Return [X, Y] of the center of cell containing provided text 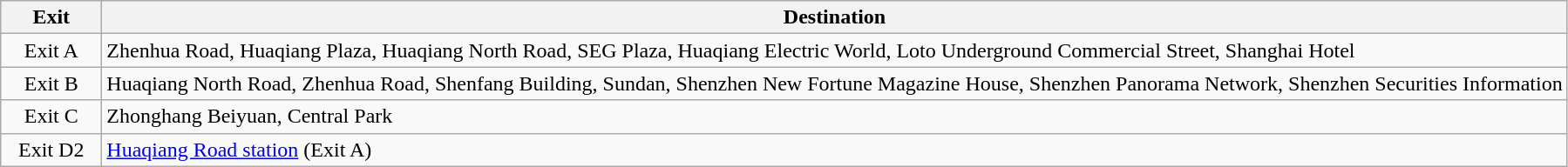
Exit A [51, 50]
Destination [835, 17]
Exit B [51, 83]
Zhonghang Beiyuan, Central Park [835, 117]
Exit D2 [51, 150]
Huaqiang Road station (Exit A) [835, 150]
Exit C [51, 117]
Zhenhua Road, Huaqiang Plaza, Huaqiang North Road, SEG Plaza, Huaqiang Electric World, Loto Underground Commercial Street, Shanghai Hotel [835, 50]
Exit [51, 17]
